Provide the [X, Y] coordinate of the cell's center where the given text is located.  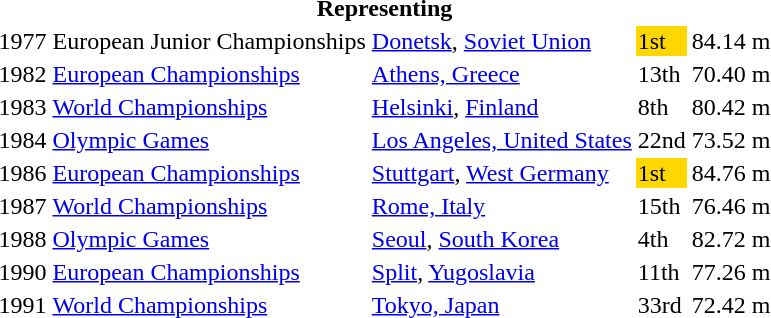
Rome, Italy [502, 206]
11th [662, 272]
Seoul, South Korea [502, 239]
4th [662, 239]
Los Angeles, United States [502, 140]
European Junior Championships [209, 41]
Stuttgart, West Germany [502, 173]
8th [662, 107]
15th [662, 206]
Donetsk, Soviet Union [502, 41]
Athens, Greece [502, 74]
13th [662, 74]
Helsinki, Finland [502, 107]
22nd [662, 140]
Split, Yugoslavia [502, 272]
